Capture the cell that displays the provided text and extract its [x, y] central coordinate. 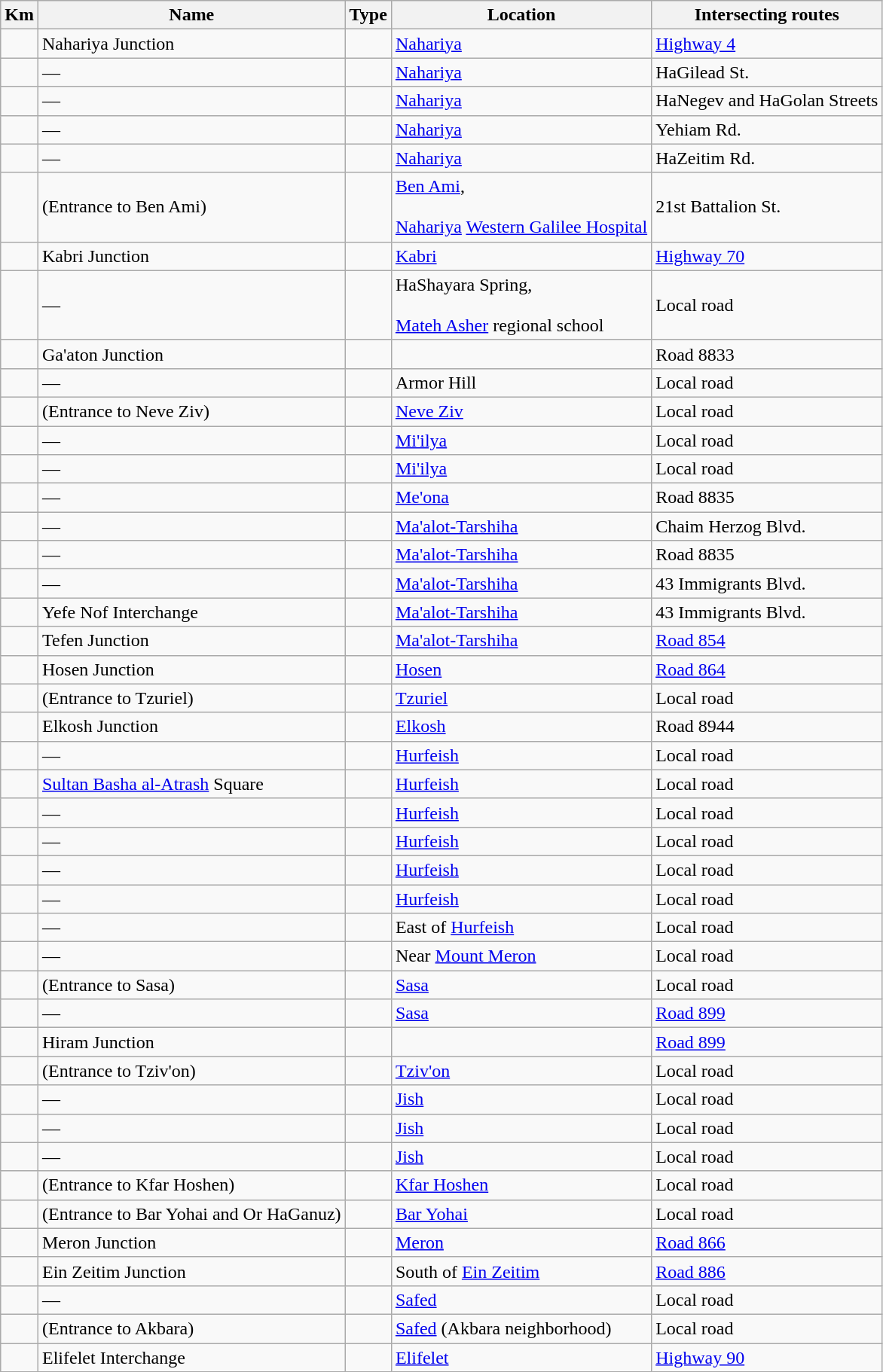
Me'ona [521, 498]
Bar Yohai [521, 1214]
Safed (Akbara neighborhood) [521, 1328]
Ben Ami,Nahariya Western Galilee Hospital [521, 207]
HaNegev and HaGolan Streets [767, 101]
Yefe Nof Interchange [191, 612]
Nahariya Junction [191, 44]
(Entrance to Tziv'on) [191, 1071]
South of Ein Zeitim [521, 1271]
Road 866 [767, 1242]
(Entrance to Akbara) [191, 1328]
(Entrance to Kfar Hoshen) [191, 1185]
Neve Ziv [521, 411]
Elifelet Interchange [191, 1358]
Name [191, 15]
Elifelet [521, 1358]
Elkosh Junction [191, 727]
Road 854 [767, 641]
East of Hurfeish [521, 928]
(Entrance to Tzuriel) [191, 698]
HaGilead St. [767, 72]
Kfar Hoshen [521, 1185]
Armor Hill [521, 383]
Intersecting routes [767, 15]
Near Mount Meron [521, 956]
(Entrance to Sasa) [191, 985]
Hosen Junction [191, 669]
Ein Zeitim Junction [191, 1271]
Meron [521, 1242]
Hosen [521, 669]
Hiram Junction [191, 1042]
Type [368, 15]
Safed [521, 1300]
Tzuriel [521, 698]
Kabri [521, 256]
Highway 70 [767, 256]
HaZeitim Rd. [767, 158]
Highway 90 [767, 1358]
(Entrance to Bar Yohai and Or HaGanuz) [191, 1214]
Kabri Junction [191, 256]
Road 886 [767, 1271]
Elkosh [521, 727]
(Entrance to Neve Ziv) [191, 411]
(Entrance to Ben Ami) [191, 207]
Tziv'on [521, 1071]
HaShayara Spring,Mateh Asher regional school [521, 305]
21st Battalion St. [767, 207]
Location [521, 15]
Yehiam Rd. [767, 130]
Km [20, 15]
Sultan Basha al-Atrash Square [191, 784]
Meron Junction [191, 1242]
Ga'aton Junction [191, 354]
Highway 4 [767, 44]
Road 8944 [767, 727]
Tefen Junction [191, 641]
Chaim Herzog Blvd. [767, 526]
Road 8833 [767, 354]
Road 864 [767, 669]
